Capture the cell that displays the provided text and extract its (x, y) central coordinate. 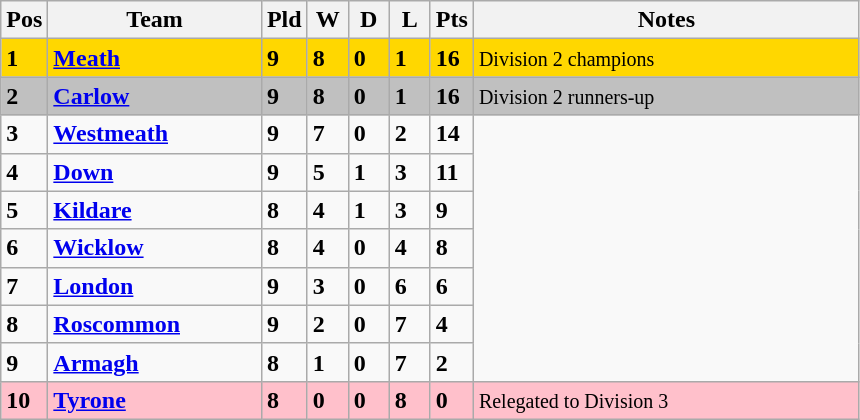
Relegated to Division 3 (666, 400)
Notes (666, 20)
Wicklow (155, 248)
Team (155, 20)
11 (452, 172)
Pts (452, 20)
Division 2 champions (666, 58)
Roscommon (155, 324)
Carlow (155, 96)
Tyrone (155, 400)
Down (155, 172)
Pos (24, 20)
Westmeath (155, 134)
D (368, 20)
Armagh (155, 362)
Kildare (155, 210)
Division 2 runners-up (666, 96)
10 (24, 400)
London (155, 286)
L (410, 20)
W (328, 20)
14 (452, 134)
Meath (155, 58)
Pld (284, 20)
